Identify which cell holds the provided text, then report its (x, y) central coordinate. 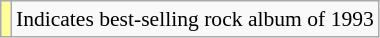
Indicates best-selling rock album of 1993 (195, 19)
